Return [X, Y] of the center of cell containing provided text 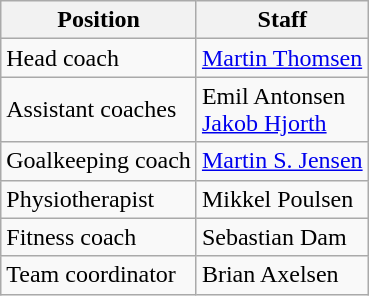
Brian Axelsen [282, 275]
Martin S. Jensen [282, 161]
Emil Antonsen Jakob Hjorth [282, 110]
Physiotherapist [99, 199]
Goalkeeping coach [99, 161]
Mikkel Poulsen [282, 199]
Head coach [99, 58]
Fitness coach [99, 237]
Staff [282, 20]
Assistant coaches [99, 110]
Martin Thomsen [282, 58]
Sebastian Dam [282, 237]
Position [99, 20]
Team coordinator [99, 275]
